Find where the given text appears and provide that cell's center as [x, y] coordinate. 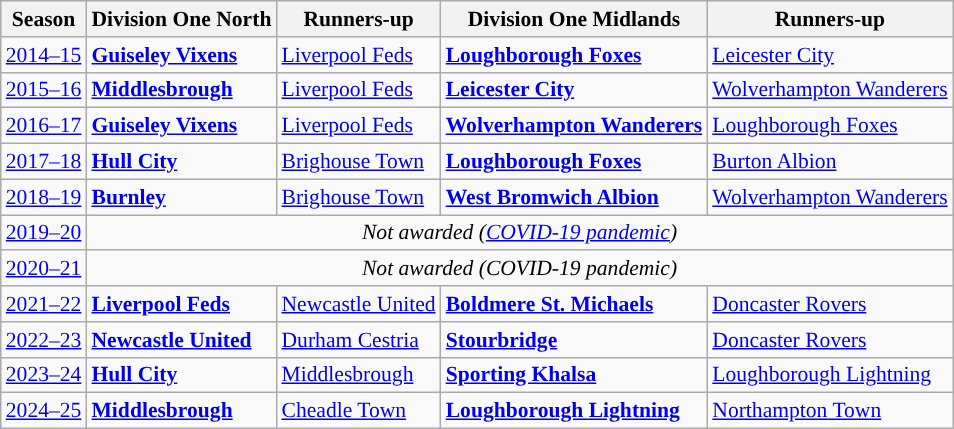
Division One Midlands [574, 19]
2015–16 [44, 90]
West Bromwich Albion [574, 197]
Durham Cestria [358, 340]
Cheadle Town [358, 411]
2018–19 [44, 197]
Burnley [181, 197]
2019–20 [44, 233]
2022–23 [44, 340]
Burton Albion [830, 162]
2017–18 [44, 162]
2016–17 [44, 126]
2014–15 [44, 55]
Northampton Town [830, 411]
Boldmere St. Michaels [574, 304]
Sporting Khalsa [574, 375]
Division One North [181, 19]
Season [44, 19]
2024–25 [44, 411]
2020–21 [44, 269]
Stourbridge [574, 340]
2023–24 [44, 375]
2021–22 [44, 304]
